Extract the [x, y] coordinate from the center of the cell holding the provided text.  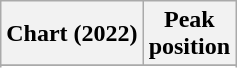
Chart (2022) [72, 34]
Peakposition [189, 34]
